Provide the (X, Y) coordinate of the cell's center where the given text is located.  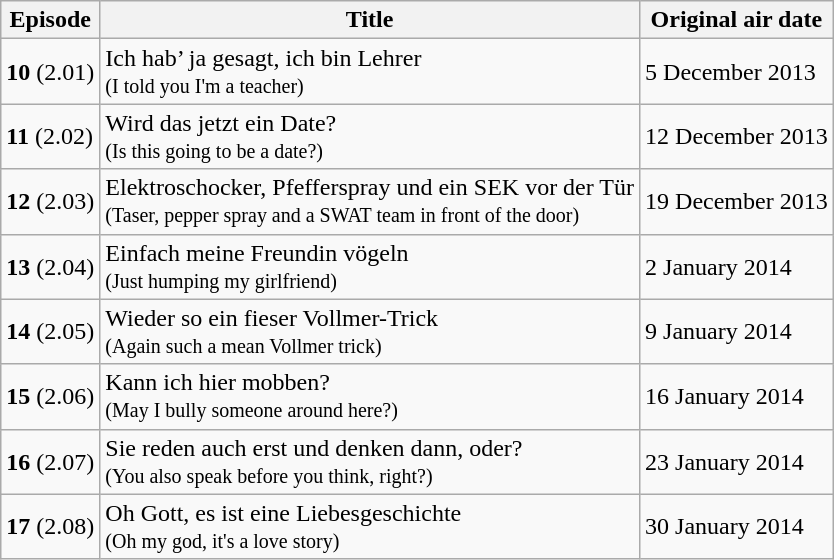
16 (2.07) (50, 462)
Oh Gott, es ist eine Liebesgeschichte(Oh my god, it's a love story) (370, 526)
Wieder so ein fieser Vollmer-Trick(Again such a mean Vollmer trick) (370, 332)
12 December 2013 (737, 136)
Einfach meine Freundin vögeln(Just humping my girlfriend) (370, 266)
Sie reden auch erst und denken dann, oder?(You also speak before you think, right?) (370, 462)
Episode (50, 20)
9 January 2014 (737, 332)
10 (2.01) (50, 72)
2 January 2014 (737, 266)
17 (2.08) (50, 526)
Kann ich hier mobben?(May I bully someone around here?) (370, 396)
23 January 2014 (737, 462)
Original air date (737, 20)
11 (2.02) (50, 136)
19 December 2013 (737, 202)
14 (2.05) (50, 332)
12 (2.03) (50, 202)
30 January 2014 (737, 526)
Elektroschocker, Pfefferspray und ein SEK vor der Tür(Taser, pepper spray and a SWAT team in front of the door) (370, 202)
13 (2.04) (50, 266)
Title (370, 20)
5 December 2013 (737, 72)
16 January 2014 (737, 396)
Wird das jetzt ein Date?(Is this going to be a date?) (370, 136)
15 (2.06) (50, 396)
Ich hab’ ja gesagt, ich bin Lehrer(I told you I'm a teacher) (370, 72)
